Return [x, y] of the center of cell containing provided text 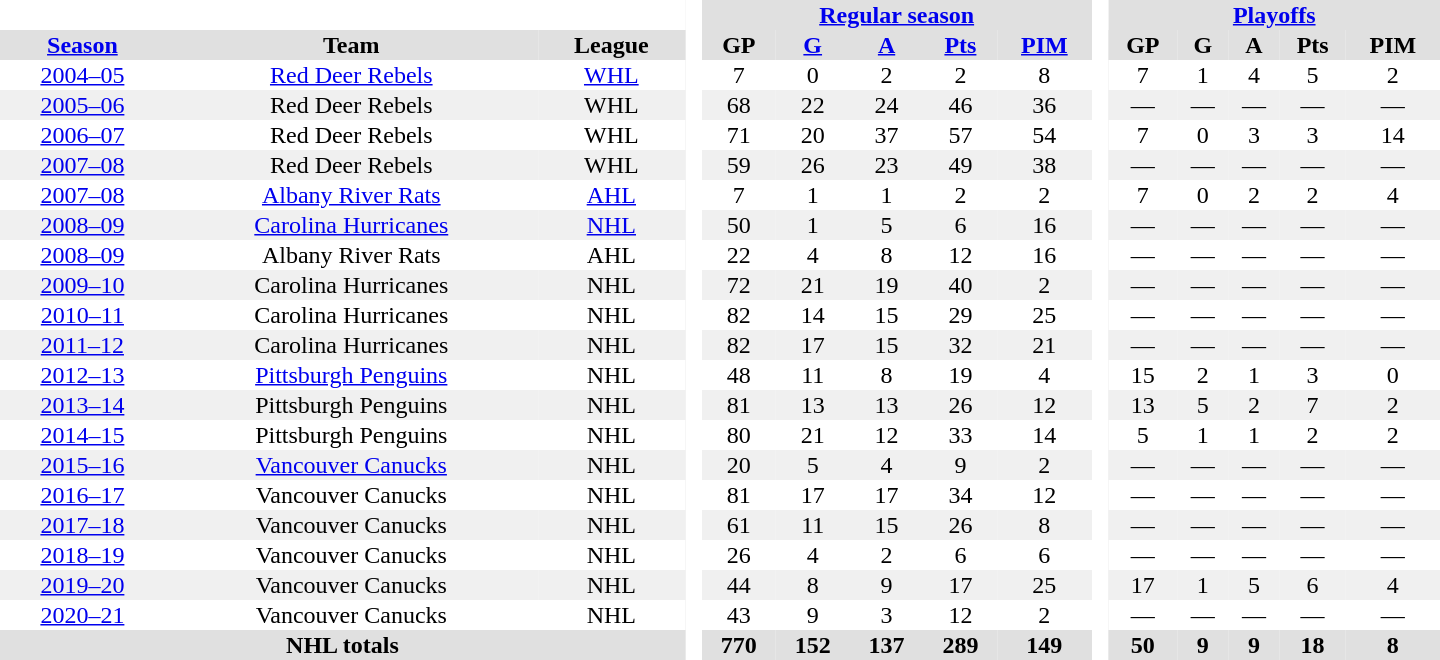
137 [887, 645]
2020–21 [82, 615]
770 [739, 645]
2011–12 [82, 345]
59 [739, 165]
Team [352, 45]
152 [813, 645]
289 [960, 645]
League [612, 45]
2016–17 [82, 495]
23 [887, 165]
36 [1044, 105]
37 [887, 135]
38 [1044, 165]
NHL totals [342, 645]
149 [1044, 645]
49 [960, 165]
40 [960, 285]
33 [960, 435]
57 [960, 135]
72 [739, 285]
2017–18 [82, 525]
46 [960, 105]
80 [739, 435]
61 [739, 525]
2015–16 [82, 465]
54 [1044, 135]
2006–07 [82, 135]
2005–06 [82, 105]
44 [739, 585]
24 [887, 105]
29 [960, 315]
71 [739, 135]
2010–11 [82, 315]
2019–20 [82, 585]
2014–15 [82, 435]
2018–19 [82, 555]
Regular season [896, 15]
32 [960, 345]
48 [739, 375]
2012–13 [82, 375]
43 [739, 615]
2009–10 [82, 285]
34 [960, 495]
68 [739, 105]
Playoffs [1274, 15]
Season [82, 45]
2013–14 [82, 405]
18 [1313, 645]
2004–05 [82, 75]
